Return [x, y] of the center of cell containing provided text 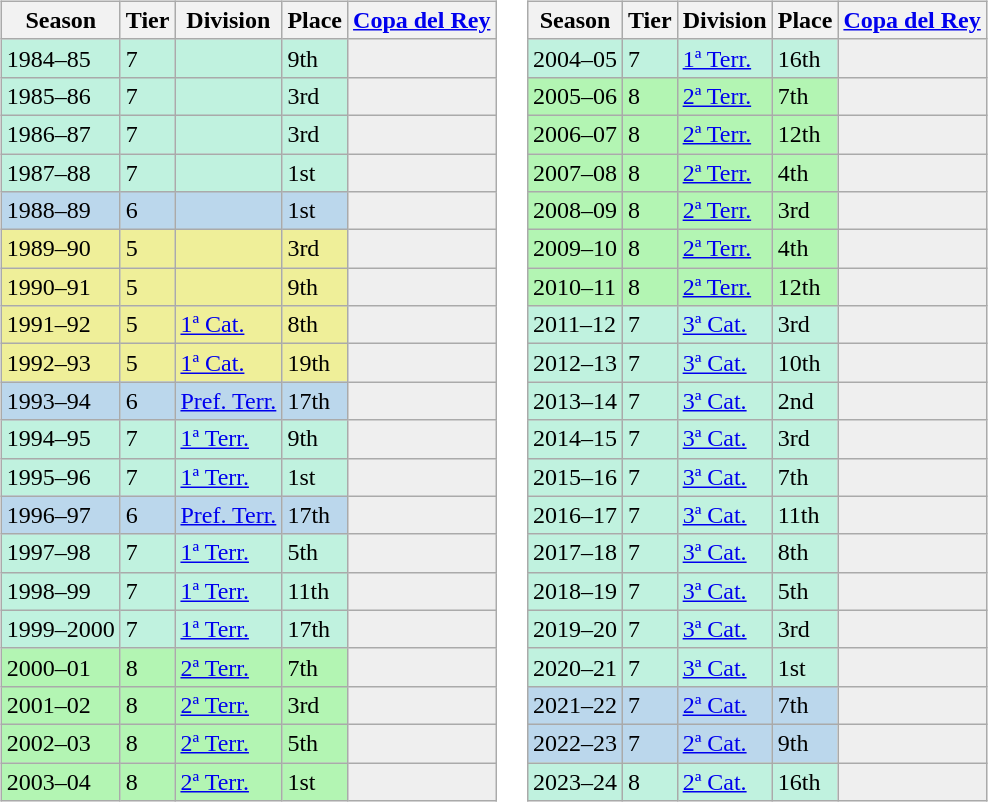
1995–96 [60, 477]
2014–15 [574, 439]
2004–05 [574, 58]
2002–03 [60, 743]
2001–02 [60, 705]
1993–94 [60, 401]
1986–87 [60, 134]
1997–98 [60, 553]
2009–10 [574, 249]
2021–22 [574, 705]
1998–99 [60, 591]
2011–12 [574, 325]
2017–18 [574, 553]
1994–95 [60, 439]
2005–06 [574, 96]
1990–91 [60, 287]
2023–24 [574, 781]
2nd [805, 401]
2018–19 [574, 591]
2019–20 [574, 629]
2022–23 [574, 743]
2006–07 [574, 134]
2000–01 [60, 667]
1992–93 [60, 363]
2013–14 [574, 401]
1984–85 [60, 58]
2003–04 [60, 781]
19th [315, 363]
1999–2000 [60, 629]
1985–86 [60, 96]
2010–11 [574, 287]
10th [805, 363]
2007–08 [574, 173]
2012–13 [574, 363]
2020–21 [574, 667]
2008–09 [574, 211]
1987–88 [60, 173]
1989–90 [60, 249]
1991–92 [60, 325]
1988–89 [60, 211]
1996–97 [60, 515]
2015–16 [574, 477]
2016–17 [574, 515]
